Return (x, y) of the center of cell containing provided text 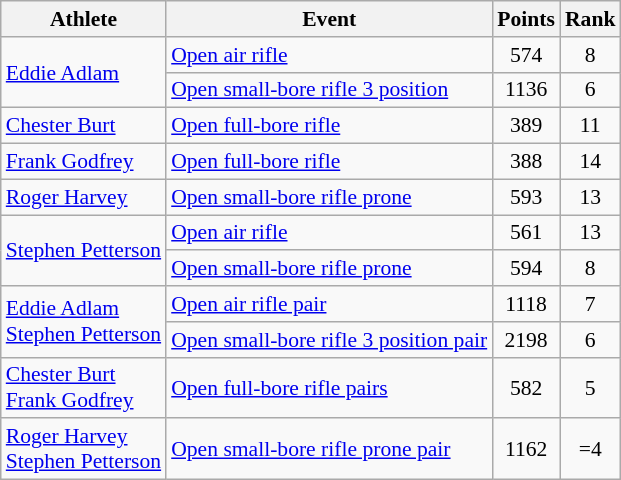
=4 (590, 450)
Open small-bore rifle 3 position (329, 90)
5 (590, 388)
Open small-bore rifle prone pair (329, 450)
Chester BurtFrank Godfrey (84, 388)
2198 (526, 340)
Open small-bore rifle 3 position pair (329, 340)
Roger Harvey (84, 197)
561 (526, 233)
594 (526, 269)
574 (526, 55)
Roger HarveyStephen Petterson (84, 450)
Frank Godfrey (84, 162)
1136 (526, 90)
Eddie Adlam (84, 72)
Eddie AdlamStephen Petterson (84, 322)
14 (590, 162)
582 (526, 388)
Rank (590, 19)
7 (590, 304)
Chester Burt (84, 126)
389 (526, 126)
593 (526, 197)
1162 (526, 450)
388 (526, 162)
Points (526, 19)
Athlete (84, 19)
Open air rifle pair (329, 304)
Open full-bore rifle pairs (329, 388)
1118 (526, 304)
11 (590, 126)
Stephen Petterson (84, 250)
Event (329, 19)
